Output the [X, Y] coordinate of the center of the cell containing the given text.  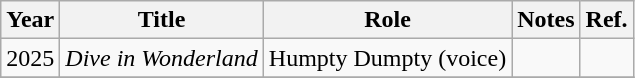
Ref. [606, 20]
Year [30, 20]
2025 [30, 58]
Dive in Wonderland [162, 58]
Role [387, 20]
Notes [546, 20]
Title [162, 20]
Humpty Dumpty (voice) [387, 58]
